Identify which cell holds the provided text, then report its [X, Y] central coordinate. 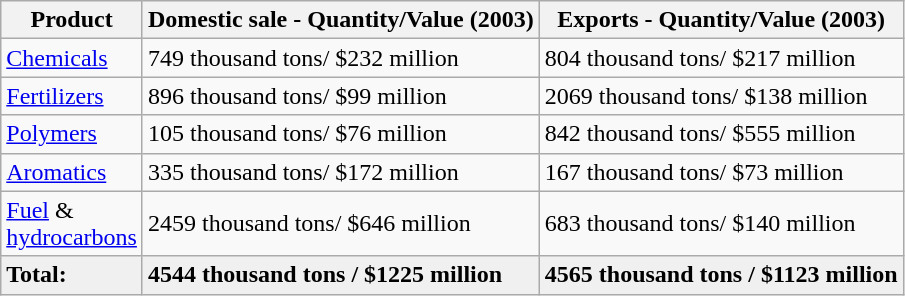
Total: [72, 275]
4565 thousand tons / $1123 million [721, 275]
2069 thousand tons/ $138 million [721, 96]
Product [72, 20]
167 thousand tons/ $73 million [721, 172]
804 thousand tons/ $217 million [721, 58]
896 thousand tons/ $99 million [340, 96]
842 thousand tons/ $555 million [721, 134]
335 thousand tons/ $172 million [340, 172]
105 thousand tons/ $76 million [340, 134]
Aromatics [72, 172]
749 thousand tons/ $232 million [340, 58]
4544 thousand tons / $1225 million [340, 275]
Fuel &hydrocarbons [72, 224]
2459 thousand tons/ $646 million [340, 224]
Exports - Quantity/Value (2003) [721, 20]
Fertilizers [72, 96]
683 thousand tons/ $140 million [721, 224]
Polymers [72, 134]
Chemicals [72, 58]
Domestic sale - Quantity/Value (2003) [340, 20]
